Pinpoint the cell where the given text exists, returning its [X, Y] midpoint coordinate. 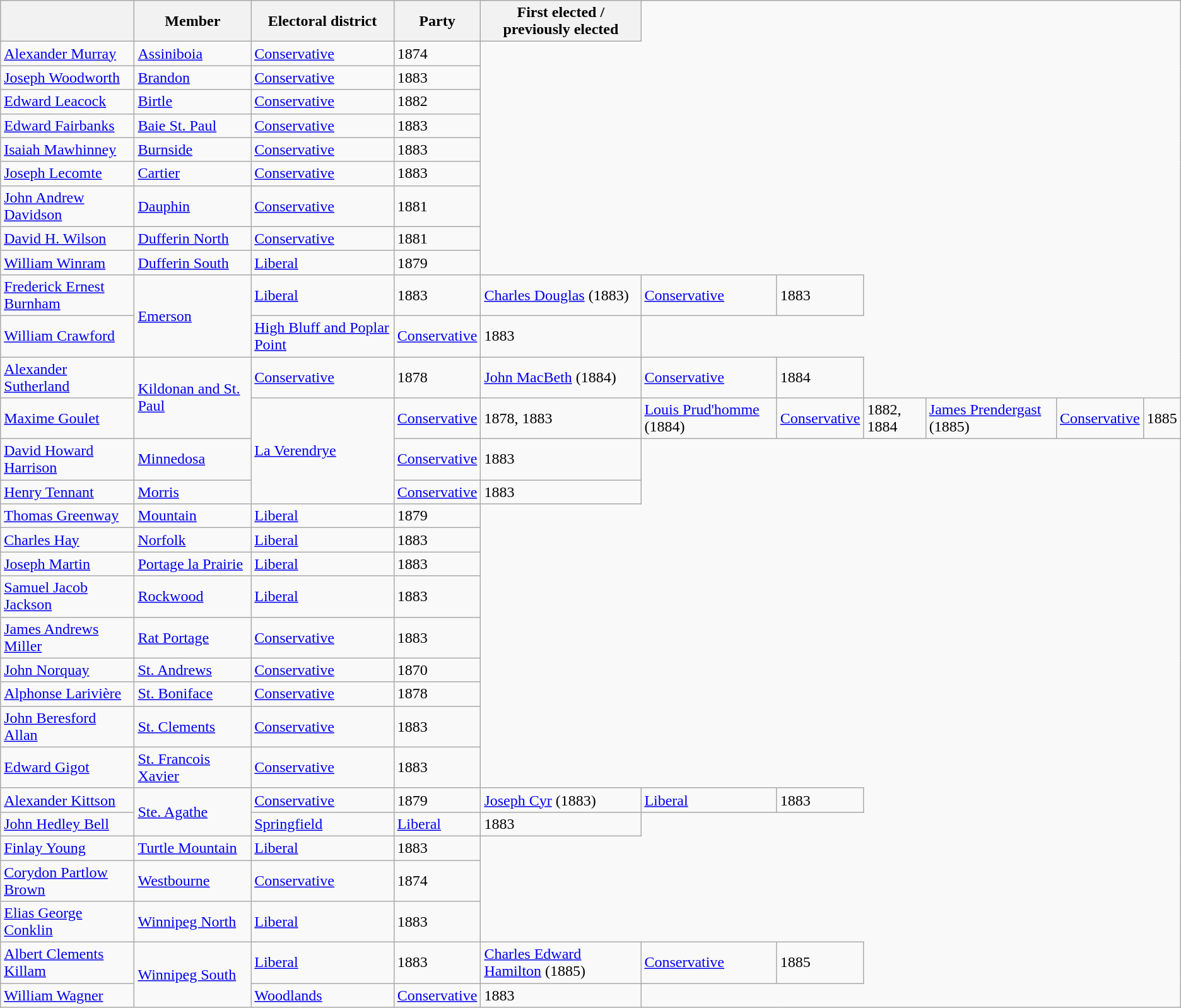
Albert Clements Killam [68, 963]
Maxime Goulet [68, 419]
Alphonse Larivière [68, 694]
Burnside [193, 149]
James Andrews Miller [68, 637]
Henry Tennant [68, 492]
Turtle Mountain [193, 848]
Woodlands [322, 995]
Winnipeg South [193, 975]
Dauphin [193, 206]
Joseph Lecomte [68, 173]
Isaiah Mawhinney [68, 149]
Baie St. Paul [193, 126]
James Prendergast (1885) [990, 419]
Edward Gigot [68, 767]
Minnedosa [193, 459]
Joseph Martin [68, 564]
Emerson [193, 315]
Assiniboia [193, 54]
Springfield [322, 824]
Mountain [193, 516]
Corydon Partlow Brown [68, 881]
1884 [820, 377]
Ste. Agathe [193, 812]
High Bluff and Poplar Point [322, 336]
Westbourne [193, 881]
John Beresford Allan [68, 727]
David Howard Harrison [68, 459]
Edward Leacock [68, 102]
1882, 1884 [895, 419]
William Wagner [68, 995]
Cartier [193, 173]
Brandon [193, 78]
1870 [437, 670]
Louis Prud'homme (1884) [709, 419]
John MacBeth (1884) [561, 377]
William Crawford [68, 336]
Finlay Young [68, 848]
Charles Edward Hamilton (1885) [561, 963]
Elias George Conklin [68, 922]
Edward Fairbanks [68, 126]
Joseph Woodworth [68, 78]
Portage la Prairie [193, 564]
First elected / previously elected [561, 21]
John Norquay [68, 670]
Samuel Jacob Jackson [68, 597]
John Hedley Bell [68, 824]
Thomas Greenway [68, 516]
Kildonan and St. Paul [193, 398]
Alexander Murray [68, 54]
St. Boniface [193, 694]
St. Clements [193, 727]
Dufferin North [193, 238]
St. Andrews [193, 670]
Dufferin South [193, 262]
Member [193, 21]
Frederick Ernest Burnham [68, 295]
Party [437, 21]
Rat Portage [193, 637]
Electoral district [322, 21]
William Winram [68, 262]
Birtle [193, 102]
Alexander Kittson [68, 800]
La Verendrye [322, 451]
Joseph Cyr (1883) [561, 800]
David H. Wilson [68, 238]
Winnipeg North [193, 922]
1878, 1883 [561, 419]
Charles Douglas (1883) [561, 295]
Rockwood [193, 597]
Alexander Sutherland [68, 377]
Norfolk [193, 540]
Charles Hay [68, 540]
Morris [193, 492]
John Andrew Davidson [68, 206]
St. Francois Xavier [193, 767]
1882 [437, 102]
